Extract the [x, y] coordinate from the center of the cell holding the provided text.  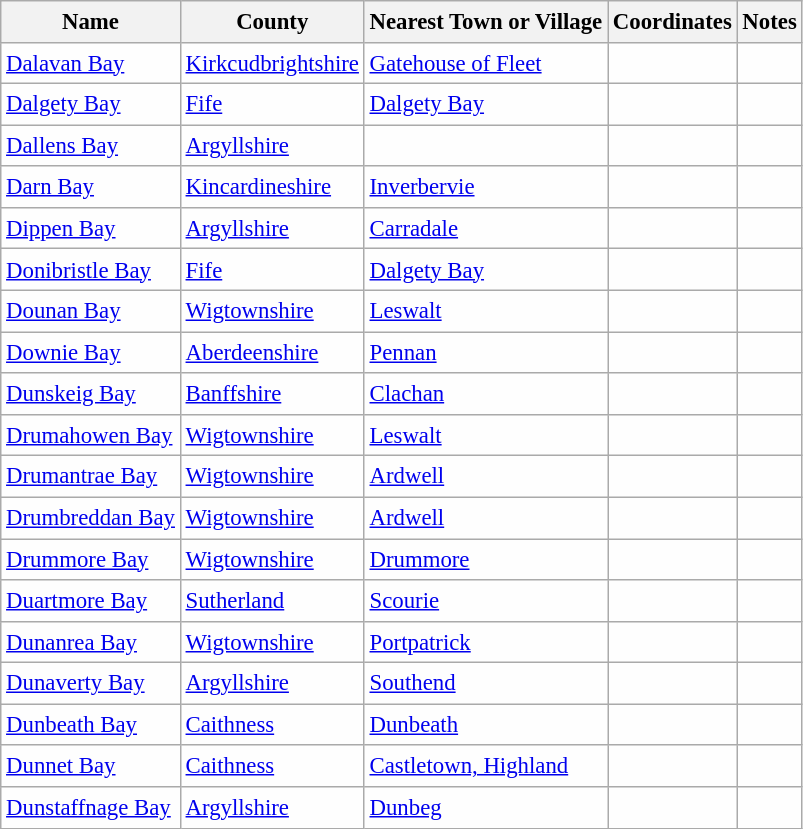
Drumbreddan Bay [91, 518]
Dunstaffnage Bay [91, 808]
Castletown, Highland [486, 766]
Sutherland [272, 600]
Scourie [486, 600]
Dunbeath [486, 724]
Dounan Bay [91, 312]
Banffshire [272, 394]
Coordinates [673, 22]
Gatehouse of Fleet [486, 62]
Notes [770, 22]
Inverbervie [486, 186]
Dunaverty Bay [91, 684]
Clachan [486, 394]
Dunbeg [486, 808]
Southend [486, 684]
Name [91, 22]
County [272, 22]
Dallens Bay [91, 146]
Dunanrea Bay [91, 642]
Downie Bay [91, 352]
Dunbeath Bay [91, 724]
Dippen Bay [91, 228]
Dunnet Bay [91, 766]
Nearest Town or Village [486, 22]
Drummore Bay [91, 560]
Aberdeenshire [272, 352]
Kincardineshire [272, 186]
Kirkcudbrightshire [272, 62]
Donibristle Bay [91, 270]
Dunskeig Bay [91, 394]
Drumantrae Bay [91, 476]
Portpatrick [486, 642]
Drumahowen Bay [91, 436]
Dalavan Bay [91, 62]
Drummore [486, 560]
Duartmore Bay [91, 600]
Darn Bay [91, 186]
Carradale [486, 228]
Pennan [486, 352]
